Capture the cell that displays the provided text and extract its [X, Y] central coordinate. 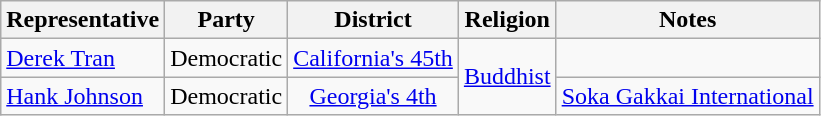
Notes [688, 20]
Buddhist [507, 77]
Party [226, 20]
Georgia's 4th [374, 96]
Derek Tran [83, 58]
District [374, 20]
Hank Johnson [83, 96]
California's 45th [374, 58]
Representative [83, 20]
Religion [507, 20]
Soka Gakkai International [688, 96]
